Detect which cell encompasses the target text, then output its (X, Y) center coordinate. 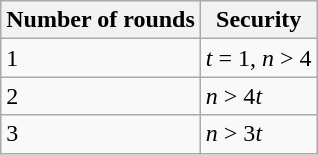
3 (101, 134)
2 (101, 96)
Number of rounds (101, 20)
n > 4t (258, 96)
t = 1, n > 4 (258, 58)
1 (101, 58)
Security (258, 20)
n > 3t (258, 134)
